Pinpoint the cell where the given text exists, returning its (X, Y) midpoint coordinate. 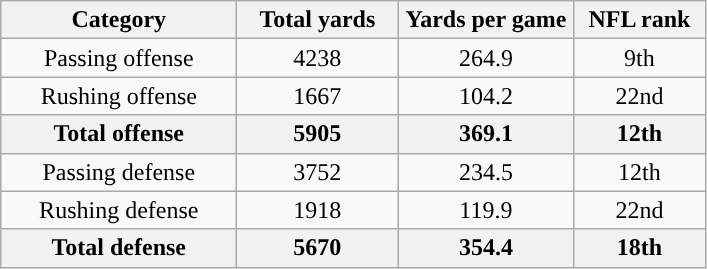
Yards per game (486, 20)
18th (640, 248)
3752 (318, 172)
Passing defense (119, 172)
Passing offense (119, 58)
Rushing defense (119, 210)
Rushing offense (119, 96)
Total yards (318, 20)
119.9 (486, 210)
5670 (318, 248)
354.4 (486, 248)
9th (640, 58)
Total offense (119, 134)
4238 (318, 58)
Category (119, 20)
104.2 (486, 96)
264.9 (486, 58)
5905 (318, 134)
1667 (318, 96)
NFL rank (640, 20)
234.5 (486, 172)
1918 (318, 210)
369.1 (486, 134)
Total defense (119, 248)
